Capture the cell that displays the provided text and extract its (X, Y) central coordinate. 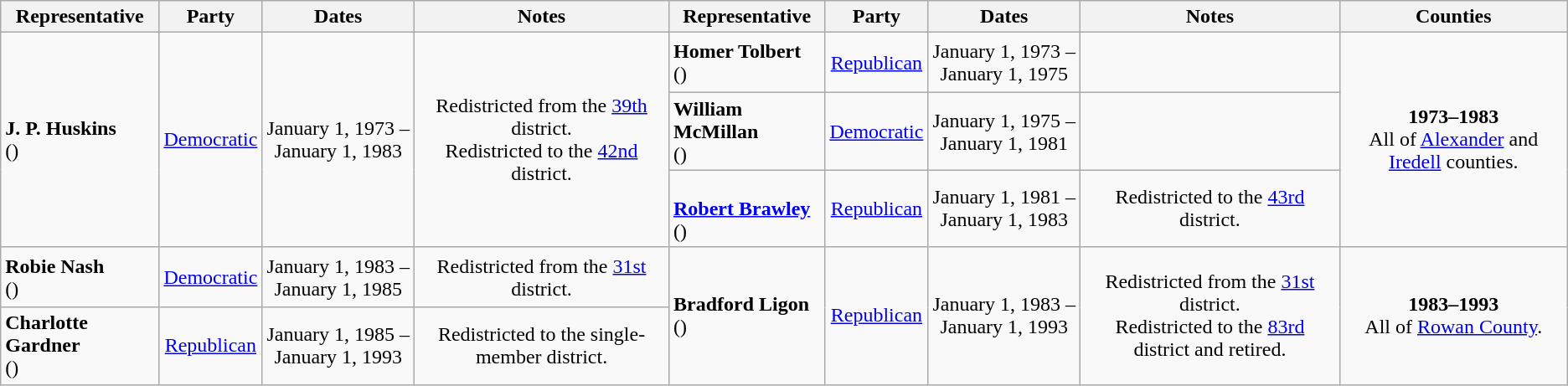
Robie Nash() (80, 277)
1973–1983 All of Alexander and Iredell counties. (1453, 140)
J. P. Huskins() (80, 140)
Bradford Ligon() (746, 316)
Robert Brawley() (746, 208)
January 1, 1973 – January 1, 1975 (1004, 63)
January 1, 1983 – January 1, 1985 (338, 277)
William McMillan() (746, 131)
January 1, 1975 – January 1, 1981 (1004, 131)
January 1, 1981 – January 1, 1983 (1004, 208)
January 1, 1973 – January 1, 1983 (338, 140)
Redistricted to the single-member district. (542, 346)
January 1, 1983 – January 1, 1993 (1004, 316)
1983–1993 All of Rowan County. (1453, 316)
Redistricted from the 31st district. (542, 277)
Counties (1453, 17)
January 1, 1985 – January 1, 1993 (338, 346)
Charlotte Gardner() (80, 346)
Redistricted from the 39th district. Redistricted to the 42nd district. (542, 140)
Homer Tolbert() (746, 63)
Redistricted from the 31st district. Redistricted to the 83rd district and retired. (1210, 316)
Redistricted to the 43rd district. (1210, 208)
